Identify which cell holds the provided text, then report its [x, y] central coordinate. 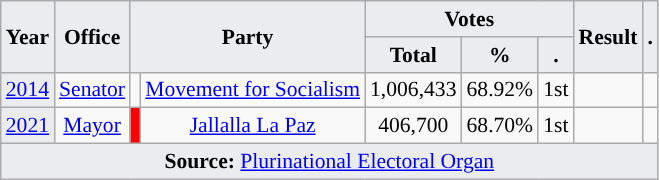
68.92% [500, 90]
Total [413, 55]
1,006,433 [413, 90]
Senator [92, 90]
Office [92, 36]
Result [608, 36]
Jallalla La Paz [252, 126]
68.70% [500, 126]
2014 [28, 90]
% [500, 55]
Votes [469, 19]
Movement for Socialism [252, 90]
Party [248, 36]
Source: Plurinational Electoral Organ [330, 162]
406,700 [413, 126]
2021 [28, 126]
Year [28, 36]
Mayor [92, 126]
